Capture the cell that displays the provided text and extract its (X, Y) central coordinate. 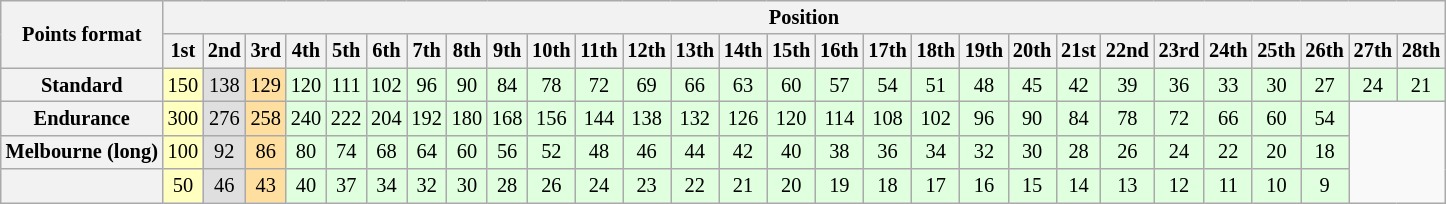
33 (1228, 85)
19 (839, 186)
108 (887, 118)
13 (1128, 186)
6th (386, 51)
11 (1228, 186)
100 (183, 152)
28th (1421, 51)
144 (598, 118)
69 (646, 85)
23 (646, 186)
Points format (82, 34)
18th (936, 51)
39 (1128, 85)
180 (467, 118)
37 (346, 186)
86 (266, 152)
26th (1325, 51)
14 (1078, 186)
204 (386, 118)
222 (346, 118)
132 (695, 118)
258 (266, 118)
3rd (266, 51)
129 (266, 85)
240 (306, 118)
45 (1032, 85)
9th (507, 51)
25th (1276, 51)
50 (183, 186)
Position (804, 17)
17th (887, 51)
9 (1325, 186)
43 (266, 186)
64 (427, 152)
38 (839, 152)
Melbourne (long) (82, 152)
56 (507, 152)
15 (1032, 186)
74 (346, 152)
92 (224, 152)
156 (551, 118)
126 (743, 118)
Endurance (82, 118)
168 (507, 118)
12th (646, 51)
12 (1179, 186)
16th (839, 51)
14th (743, 51)
192 (427, 118)
24th (1228, 51)
68 (386, 152)
22nd (1128, 51)
20th (1032, 51)
21st (1078, 51)
80 (306, 152)
27th (1373, 51)
44 (695, 152)
13th (695, 51)
1st (183, 51)
19th (984, 51)
10 (1276, 186)
17 (936, 186)
300 (183, 118)
111 (346, 85)
114 (839, 118)
57 (839, 85)
2nd (224, 51)
276 (224, 118)
11th (598, 51)
Standard (82, 85)
7th (427, 51)
15th (791, 51)
51 (936, 85)
23rd (1179, 51)
10th (551, 51)
27 (1325, 85)
52 (551, 152)
8th (467, 51)
150 (183, 85)
5th (346, 51)
63 (743, 85)
4th (306, 51)
16 (984, 186)
